Return [x, y] of the center of cell containing provided text 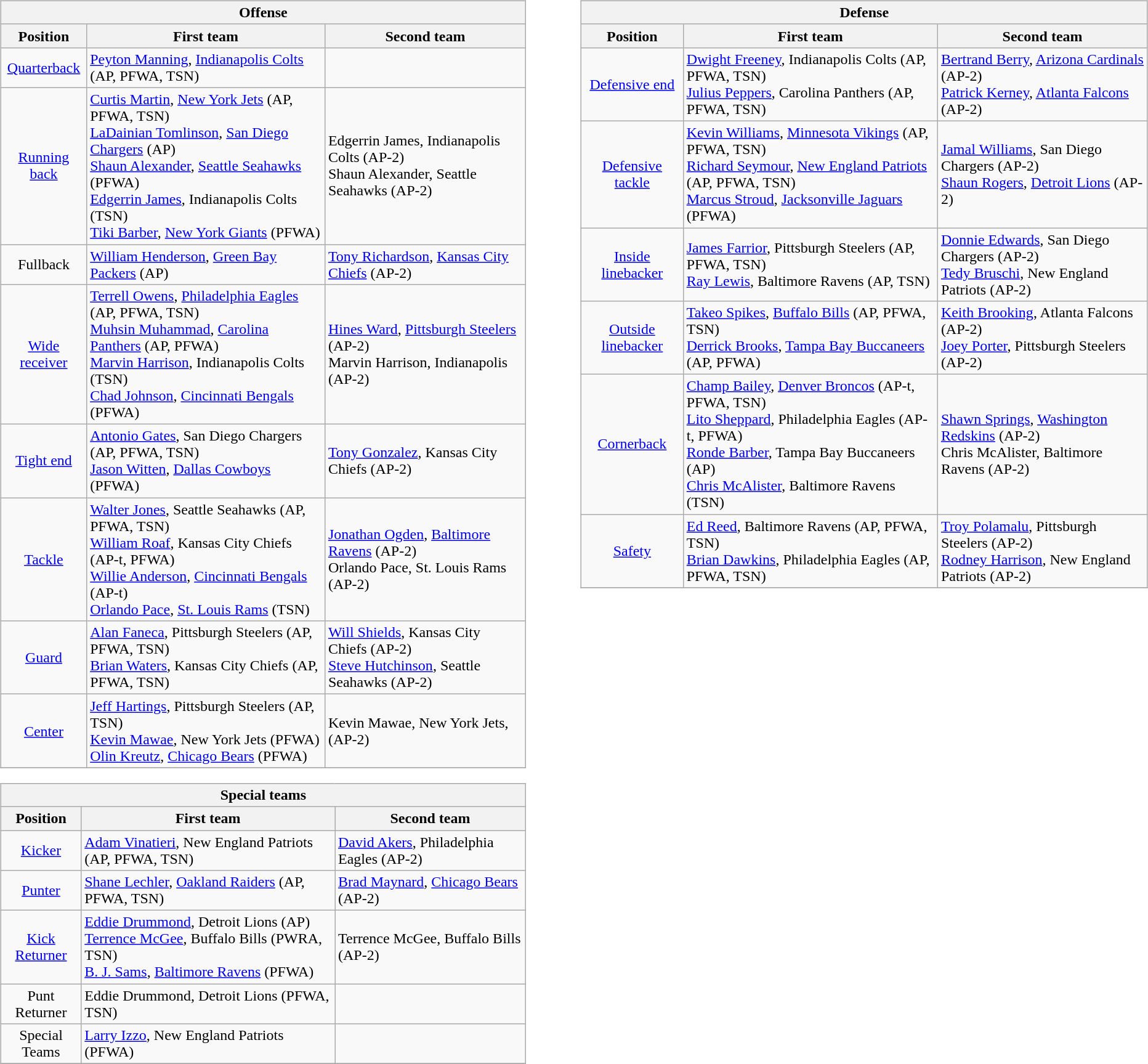
Cornerback [633, 445]
Special teams [263, 795]
Tight end [43, 461]
Larry Izzo, New England Patriots (PFWA) [208, 1044]
Eddie Drummond, Detroit Lions (PFWA, TSN) [208, 1004]
James Farrior, Pittsburgh Steelers (AP, PFWA, TSN) Ray Lewis, Baltimore Ravens (AP, TSN) [810, 265]
Jamal Williams, San Diego Chargers (AP-2) Shaun Rogers, Detroit Lions (AP-2) [1042, 174]
Kevin Williams, Minnesota Vikings (AP, PFWA, TSN) Richard Seymour, New England Patriots (AP, PFWA, TSN) Marcus Stroud, Jacksonville Jaguars (PFWA) [810, 174]
Keith Brooking, Atlanta Falcons (AP-2) Joey Porter, Pittsburgh Steelers (AP-2) [1042, 338]
Defense [865, 12]
Defensive tackle [633, 174]
Will Shields, Kansas City Chiefs (AP-2) Steve Hutchinson, Seattle Seahawks (AP-2) [425, 658]
Wide receiver [43, 355]
Takeo Spikes, Buffalo Bills (AP, PFWA, TSN) Derrick Brooks, Tampa Bay Buccaneers (AP, PFWA) [810, 338]
Hines Ward, Pittsburgh Steelers (AP-2) Marvin Harrison, Indianapolis (AP-2) [425, 355]
Ed Reed, Baltimore Ravens (AP, PFWA, TSN) Brian Dawkins, Philadelphia Eagles (AP, PFWA, TSN) [810, 551]
Kicker [41, 850]
Jeff Hartings, Pittsburgh Steelers (AP, TSN) Kevin Mawae, New York Jets (PFWA) Olin Kreutz, Chicago Bears (PFWA) [206, 731]
Tackle [43, 559]
Eddie Drummond, Detroit Lions (AP) Terrence McGee, Buffalo Bills (PWRA, TSN) B. J. Sams, Baltimore Ravens (PFWA) [208, 948]
Quarterback [43, 68]
Adam Vinatieri, New England Patriots (AP, PFWA, TSN) [208, 850]
David Akers, Philadelphia Eagles (AP-2) [430, 850]
William Henderson, Green Bay Packers (AP) [206, 264]
Donnie Edwards, San Diego Chargers (AP-2) Tedy Bruschi, New England Patriots (AP-2) [1042, 265]
Shane Lechler, Oakland Raiders (AP, PFWA, TSN) [208, 891]
Outside linebacker [633, 338]
Dwight Freeney, Indianapolis Colts (AP, PFWA, TSN) Julius Peppers, Carolina Panthers (AP, PFWA, TSN) [810, 84]
Fullback [43, 264]
Tony Gonzalez, Kansas City Chiefs (AP-2) [425, 461]
Punter [41, 891]
Safety [633, 551]
Terrence McGee, Buffalo Bills (AP-2) [430, 948]
Offense [263, 12]
Bertrand Berry, Arizona Cardinals (AP-2) Patrick Kerney, Atlanta Falcons (AP-2) [1042, 84]
Punt Returner [41, 1004]
Shawn Springs, Washington Redskins (AP-2) Chris McAlister, Baltimore Ravens (AP-2) [1042, 445]
Peyton Manning, Indianapolis Colts (AP, PFWA, TSN) [206, 68]
Guard [43, 658]
Edgerrin James, Indianapolis Colts (AP-2) Shaun Alexander, Seattle Seahawks (AP-2) [425, 166]
Jonathan Ogden, Baltimore Ravens (AP-2) Orlando Pace, St. Louis Rams (AP-2) [425, 559]
Running back [43, 166]
Brad Maynard, Chicago Bears (AP-2) [430, 891]
Kevin Mawae, New York Jets, (AP-2) [425, 731]
Tony Richardson, Kansas City Chiefs (AP-2) [425, 264]
Defensive end [633, 84]
Special Teams [41, 1044]
Kick Returner [41, 948]
Alan Faneca, Pittsburgh Steelers (AP, PFWA, TSN) Brian Waters, Kansas City Chiefs (AP, PFWA, TSN) [206, 658]
Antonio Gates, San Diego Chargers (AP, PFWA, TSN) Jason Witten, Dallas Cowboys (PFWA) [206, 461]
Inside linebacker [633, 265]
Troy Polamalu, Pittsburgh Steelers (AP-2) Rodney Harrison, New England Patriots (AP-2) [1042, 551]
Center [43, 731]
